Detect which cell encompasses the target text, then output its [X, Y] center coordinate. 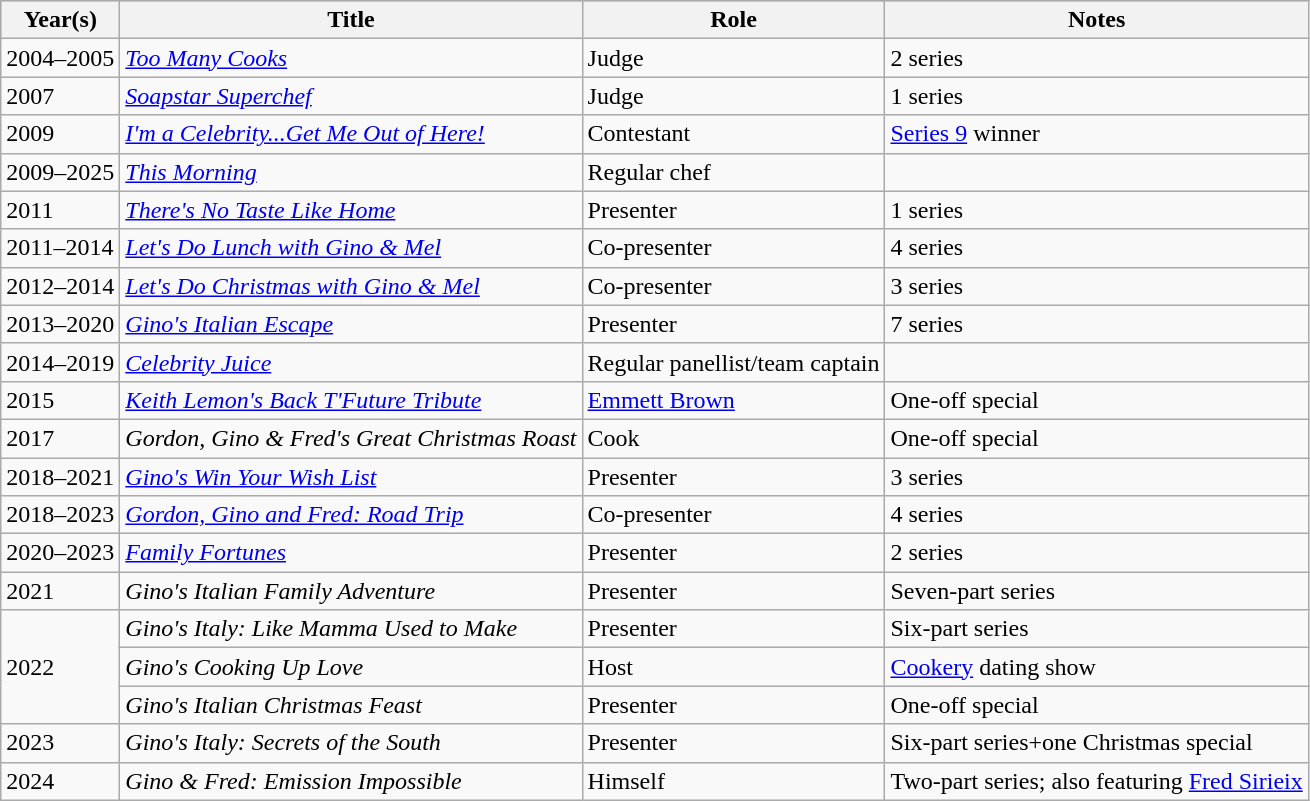
Six-part series [1096, 629]
2024 [60, 781]
Gino's Win Your Wish List [351, 477]
Title [351, 20]
Gino's Italy: Secrets of the South [351, 743]
2021 [60, 591]
Role [734, 20]
Year(s) [60, 20]
Gino's Italian Family Adventure [351, 591]
2018–2021 [60, 477]
Gordon, Gino & Fred's Great Christmas Roast [351, 438]
2023 [60, 743]
2013–2020 [60, 324]
Cookery dating show [1096, 667]
Keith Lemon's Back T'Future Tribute [351, 400]
Family Fortunes [351, 553]
Series 9 winner [1096, 134]
Gino's Italian Escape [351, 324]
Seven-part series [1096, 591]
2009–2025 [60, 172]
2012–2014 [60, 286]
2007 [60, 96]
Regular panellist/team captain [734, 362]
Soapstar Superchef [351, 96]
2022 [60, 667]
Let's Do Lunch with Gino & Mel [351, 248]
I'm a Celebrity...Get Me Out of Here! [351, 134]
Gino & Fred: Emission Impossible [351, 781]
Notes [1096, 20]
2018–2023 [60, 515]
2004–2005 [60, 58]
Two-part series; also featuring Fred Sirieix [1096, 781]
Gordon, Gino and Fred: Road Trip [351, 515]
Regular chef [734, 172]
Host [734, 667]
2017 [60, 438]
Cook [734, 438]
2009 [60, 134]
Six-part series+one Christmas special [1096, 743]
2015 [60, 400]
Too Many Cooks [351, 58]
2020–2023 [60, 553]
Gino's Italy: Like Mamma Used to Make [351, 629]
Emmett Brown [734, 400]
Gino's Cooking Up Love [351, 667]
2014–2019 [60, 362]
Celebrity Juice [351, 362]
2011 [60, 210]
Himself [734, 781]
This Morning [351, 172]
There's No Taste Like Home [351, 210]
Contestant [734, 134]
2011–2014 [60, 248]
7 series [1096, 324]
Gino's Italian Christmas Feast [351, 705]
Let's Do Christmas with Gino & Mel [351, 286]
